Return [x, y] of the center of cell containing provided text 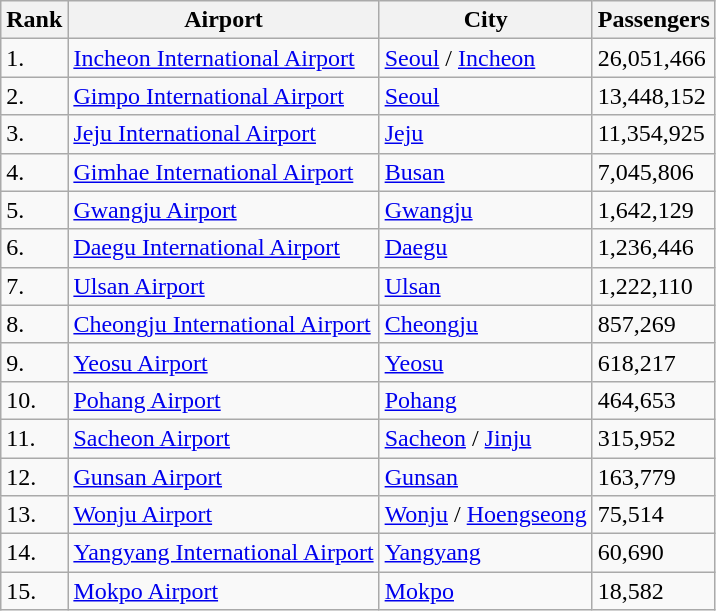
Seoul [486, 96]
12. [34, 477]
Cheongju International Airport [224, 324]
Airport [224, 20]
Gimpo International Airport [224, 96]
Cheongju [486, 324]
Yangyang International Airport [224, 553]
Mokpo Airport [224, 591]
Jeju International Airport [224, 134]
163,779 [654, 477]
Pohang [486, 400]
Sacheon / Jinju [486, 438]
3. [34, 134]
1,236,446 [654, 248]
Ulsan [486, 286]
2. [34, 96]
8. [34, 324]
26,051,466 [654, 58]
Wonju Airport [224, 515]
Yeosu [486, 362]
Yangyang [486, 553]
1,642,129 [654, 210]
75,514 [654, 515]
857,269 [654, 324]
Jeju [486, 134]
Yeosu Airport [224, 362]
1,222,110 [654, 286]
11. [34, 438]
13. [34, 515]
Gwangju Airport [224, 210]
464,653 [654, 400]
Gwangju [486, 210]
Wonju / Hoengseong [486, 515]
Gimhae International Airport [224, 172]
Gunsan [486, 477]
Rank [34, 20]
4. [34, 172]
Passengers [654, 20]
7,045,806 [654, 172]
City [486, 20]
Incheon International Airport [224, 58]
1. [34, 58]
6. [34, 248]
9. [34, 362]
Gunsan Airport [224, 477]
60,690 [654, 553]
5. [34, 210]
14. [34, 553]
Seoul / Incheon [486, 58]
Ulsan Airport [224, 286]
13,448,152 [654, 96]
315,952 [654, 438]
10. [34, 400]
15. [34, 591]
Mokpo [486, 591]
Daegu International Airport [224, 248]
Daegu [486, 248]
Sacheon Airport [224, 438]
Pohang Airport [224, 400]
18,582 [654, 591]
7. [34, 286]
618,217 [654, 362]
Busan [486, 172]
11,354,925 [654, 134]
